Pinpoint the cell where the given text exists, returning its [X, Y] midpoint coordinate. 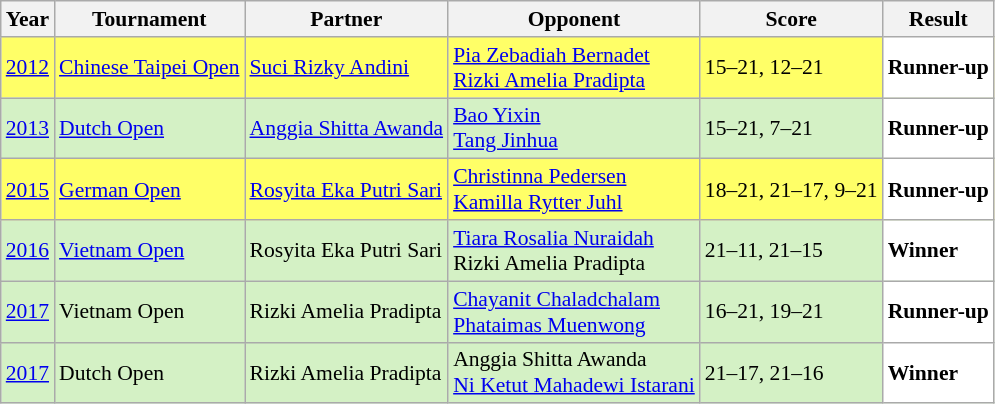
Chinese Taipei Open [149, 68]
16–21, 19–21 [792, 312]
2013 [28, 128]
Score [792, 19]
2015 [28, 190]
German Open [149, 190]
Opponent [574, 19]
18–21, 21–17, 9–21 [792, 190]
Tiara Rosalia Nuraidah Rizki Amelia Pradipta [574, 250]
21–17, 21–16 [792, 372]
Suci Rizky Andini [346, 68]
Pia Zebadiah Bernadet Rizki Amelia Pradipta [574, 68]
Bao Yixin Tang Jinhua [574, 128]
Result [938, 19]
2016 [28, 250]
Year [28, 19]
21–11, 21–15 [792, 250]
Anggia Shitta Awanda Ni Ketut Mahadewi Istarani [574, 372]
Anggia Shitta Awanda [346, 128]
Partner [346, 19]
Tournament [149, 19]
Chayanit Chaladchalam Phataimas Muenwong [574, 312]
2012 [28, 68]
15–21, 12–21 [792, 68]
Christinna Pedersen Kamilla Rytter Juhl [574, 190]
15–21, 7–21 [792, 128]
